Provide the [X, Y] coordinate of the cell's center where the given text is located.  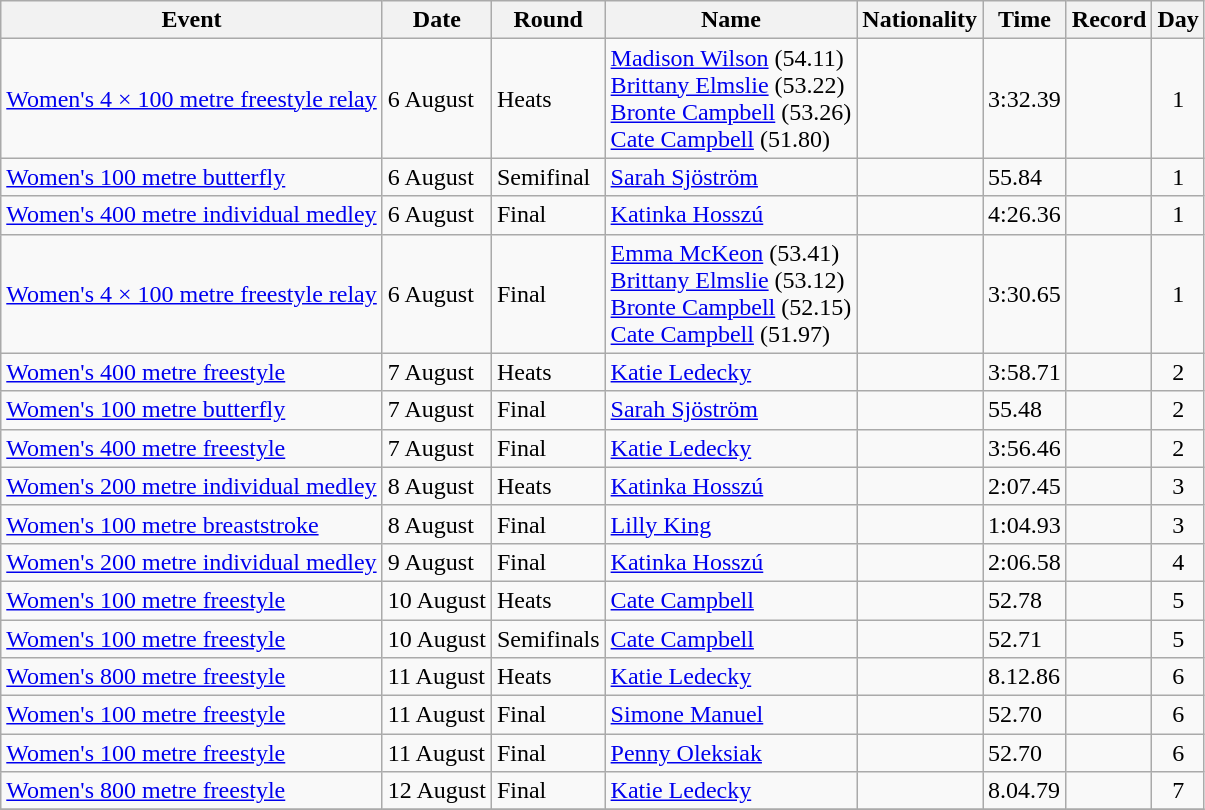
Penny Oleksiak [731, 753]
Record [1109, 20]
Time [1025, 20]
2:06.58 [1025, 562]
4:26.36 [1025, 215]
Women's 100 metre breaststroke [192, 524]
8.12.86 [1025, 677]
Madison Wilson (54.11)Brittany Elmslie (53.22)Bronte Campbell (53.26)Cate Campbell (51.80) [731, 98]
Semifinal [548, 177]
Simone Manuel [731, 715]
Round [548, 20]
2:07.45 [1025, 486]
1:04.93 [1025, 524]
52.71 [1025, 639]
4 [1178, 562]
52.78 [1025, 600]
3:58.71 [1025, 372]
Day [1178, 20]
55.84 [1025, 177]
9 August [436, 562]
Nationality [920, 20]
Date [436, 20]
3:30.65 [1025, 294]
Lilly King [731, 524]
7 [1178, 791]
Emma McKeon (53.41)Brittany Elmslie (53.12)Bronte Campbell (52.15)Cate Campbell (51.97) [731, 294]
12 August [436, 791]
Semifinals [548, 639]
55.48 [1025, 410]
Women's 400 metre individual medley [192, 215]
3:56.46 [1025, 448]
Name [731, 20]
3:32.39 [1025, 98]
Event [192, 20]
8.04.79 [1025, 791]
